Capture the cell that displays the provided text and extract its (X, Y) central coordinate. 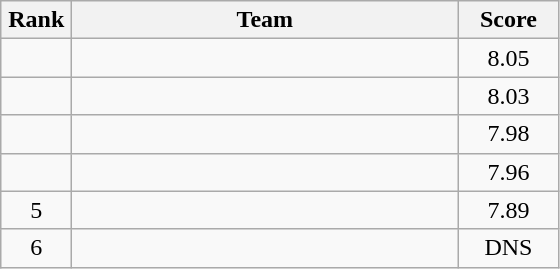
7.98 (508, 134)
Rank (36, 20)
Team (265, 20)
5 (36, 210)
7.89 (508, 210)
8.03 (508, 96)
7.96 (508, 172)
6 (36, 248)
8.05 (508, 58)
DNS (508, 248)
Score (508, 20)
